Find where the given text appears and provide that cell's center as [X, Y] coordinate. 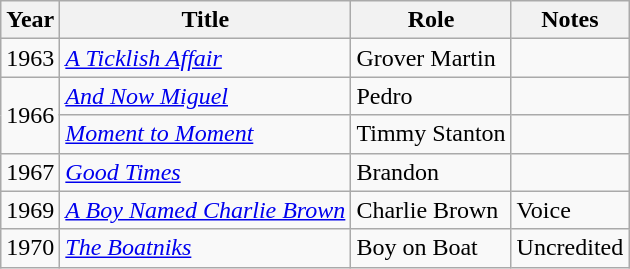
1963 [30, 58]
A Boy Named Charlie Brown [206, 210]
Timmy Stanton [431, 134]
The Boatniks [206, 248]
Good Times [206, 172]
1970 [30, 248]
1966 [30, 115]
Charlie Brown [431, 210]
Notes [570, 20]
Pedro [431, 96]
Brandon [431, 172]
Uncredited [570, 248]
Moment to Moment [206, 134]
Grover Martin [431, 58]
1969 [30, 210]
Year [30, 20]
1967 [30, 172]
Voice [570, 210]
A Ticklish Affair [206, 58]
Role [431, 20]
And Now Miguel [206, 96]
Boy on Boat [431, 248]
Title [206, 20]
